Output the (x, y) coordinate of the center of the cell containing the given text.  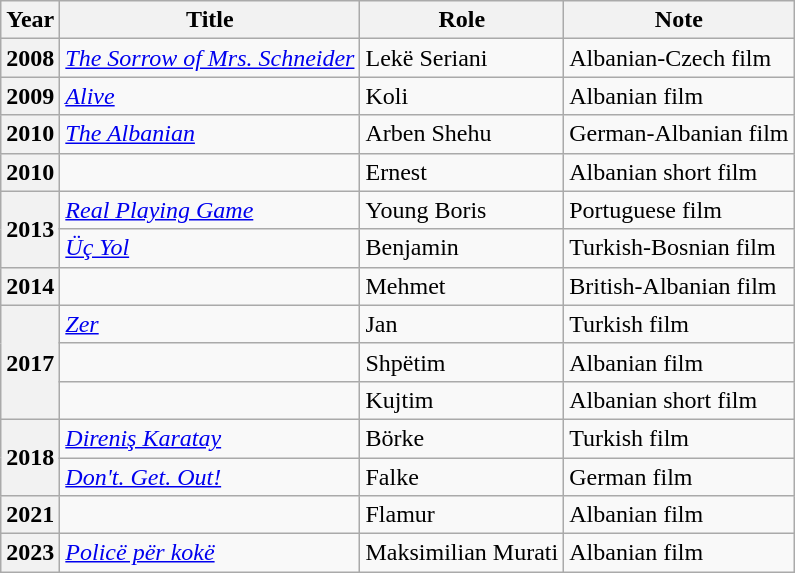
Role (462, 20)
Zer (210, 324)
Real Playing Game (210, 210)
Flamur (462, 515)
Börke (462, 438)
Jan (462, 324)
The Sorrow of Mrs. Schneider (210, 58)
Title (210, 20)
Turkish-Bosnian film (679, 248)
Direniş Karatay (210, 438)
2014 (30, 286)
Young Boris (462, 210)
Policë për kokë (210, 553)
Maksimilian Murati (462, 553)
2008 (30, 58)
2013 (30, 229)
2009 (30, 96)
Kujtim (462, 400)
Arben Shehu (462, 134)
Shpëtim (462, 362)
Year (30, 20)
British-Albanian film (679, 286)
Note (679, 20)
Mehmet (462, 286)
Koli (462, 96)
Albanian-Czech film (679, 58)
Üç Yol (210, 248)
Lekë Seriani (462, 58)
2023 (30, 553)
The Albanian (210, 134)
Alive (210, 96)
2017 (30, 362)
Don't. Get. Out! (210, 477)
2018 (30, 457)
Falke (462, 477)
German-Albanian film (679, 134)
German film (679, 477)
Ernest (462, 172)
2021 (30, 515)
Benjamin (462, 248)
Portuguese film (679, 210)
